Return (x, y) of the center of cell containing provided text 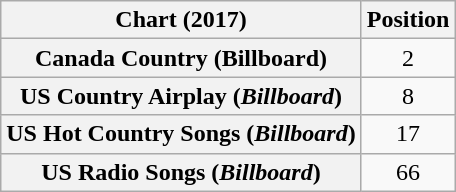
Chart (2017) (181, 20)
Position (408, 20)
66 (408, 172)
US Radio Songs (Billboard) (181, 172)
Canada Country (Billboard) (181, 58)
2 (408, 58)
US Country Airplay (Billboard) (181, 96)
US Hot Country Songs (Billboard) (181, 134)
17 (408, 134)
8 (408, 96)
